For the text-containing cell, return its midpoint in [X, Y] coordinate format. 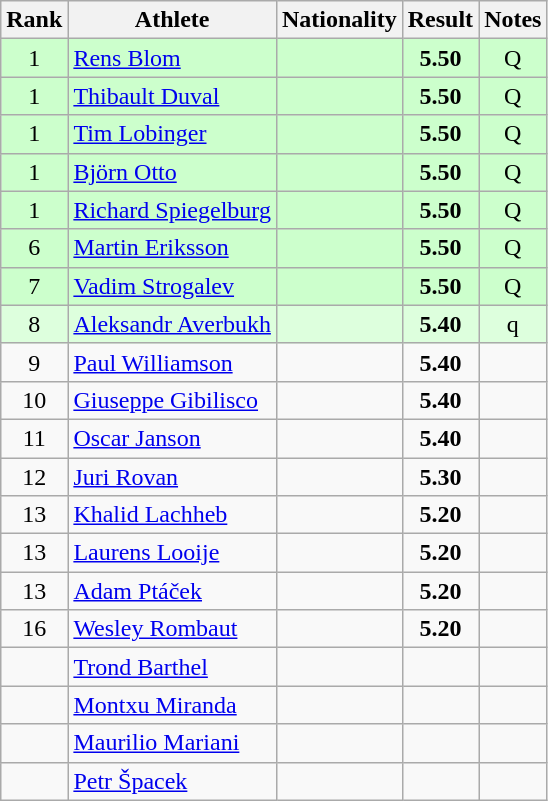
11 [34, 438]
Adam Ptáček [172, 591]
12 [34, 477]
7 [34, 286]
Montxu Miranda [172, 705]
Juri Rovan [172, 477]
q [513, 324]
Tim Lobinger [172, 134]
Rens Blom [172, 58]
8 [34, 324]
9 [34, 362]
Björn Otto [172, 172]
Oscar Janson [172, 438]
Laurens Looije [172, 553]
Thibault Duval [172, 96]
Richard Spiegelburg [172, 210]
Martin Eriksson [172, 248]
6 [34, 248]
Khalid Lachheb [172, 515]
5.30 [440, 477]
Maurilio Mariani [172, 743]
16 [34, 629]
Trond Barthel [172, 667]
Athlete [172, 20]
Result [440, 20]
Nationality [339, 20]
Rank [34, 20]
Petr Špacek [172, 781]
10 [34, 400]
Paul Williamson [172, 362]
Wesley Rombaut [172, 629]
Notes [513, 20]
Vadim Strogalev [172, 286]
Giuseppe Gibilisco [172, 400]
Aleksandr Averbukh [172, 324]
